Detect which cell encompasses the target text, then output its (x, y) center coordinate. 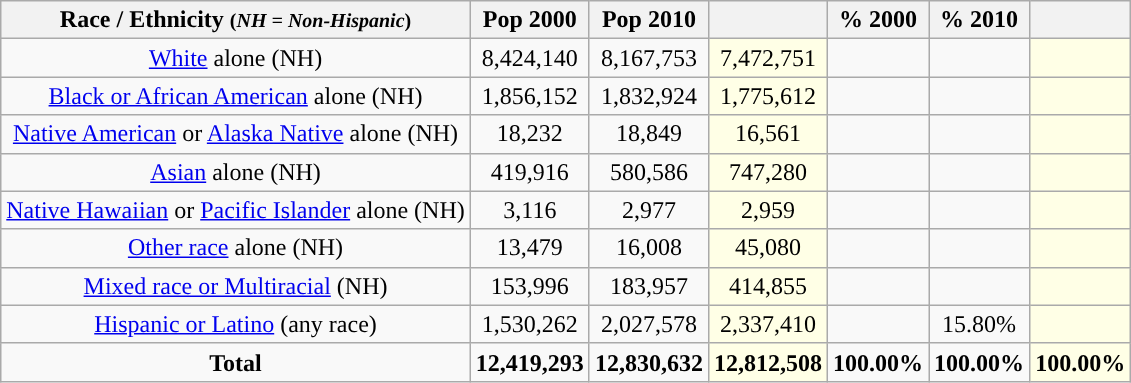
Race / Ethnicity (NH = Non-Hispanic) (236, 20)
419,916 (530, 172)
8,424,140 (530, 58)
45,080 (768, 248)
8,167,753 (648, 58)
183,957 (648, 286)
Pop 2000 (530, 20)
747,280 (768, 172)
% 2010 (980, 20)
Other race alone (NH) (236, 248)
Asian alone (NH) (236, 172)
1,856,152 (530, 96)
2,027,578 (648, 324)
12,419,293 (530, 362)
3,116 (530, 210)
2,977 (648, 210)
580,586 (648, 172)
16,008 (648, 248)
Total (236, 362)
13,479 (530, 248)
Native Hawaiian or Pacific Islander alone (NH) (236, 210)
1,530,262 (530, 324)
% 2000 (878, 20)
18,232 (530, 134)
16,561 (768, 134)
12,812,508 (768, 362)
1,832,924 (648, 96)
Pop 2010 (648, 20)
153,996 (530, 286)
2,959 (768, 210)
Mixed race or Multiracial (NH) (236, 286)
1,775,612 (768, 96)
15.80% (980, 324)
7,472,751 (768, 58)
Native American or Alaska Native alone (NH) (236, 134)
2,337,410 (768, 324)
18,849 (648, 134)
12,830,632 (648, 362)
White alone (NH) (236, 58)
Hispanic or Latino (any race) (236, 324)
Black or African American alone (NH) (236, 96)
414,855 (768, 286)
